Return [X, Y] of the center of cell containing provided text 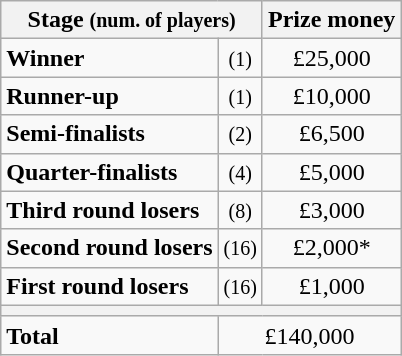
£1,000 [331, 286]
£140,000 [310, 335]
Quarter-finalists [110, 172]
Runner-up [110, 96]
£2,000* [331, 248]
Winner [110, 58]
(8) [240, 210]
£10,000 [331, 96]
Second round losers [110, 248]
Total [110, 335]
First round losers [110, 286]
(2) [240, 134]
£3,000 [331, 210]
(4) [240, 172]
Prize money [331, 20]
Third round losers [110, 210]
£6,500 [331, 134]
£5,000 [331, 172]
Semi-finalists [110, 134]
£25,000 [331, 58]
Stage (num. of players) [132, 20]
